For the text-containing cell, return its midpoint in [X, Y] coordinate format. 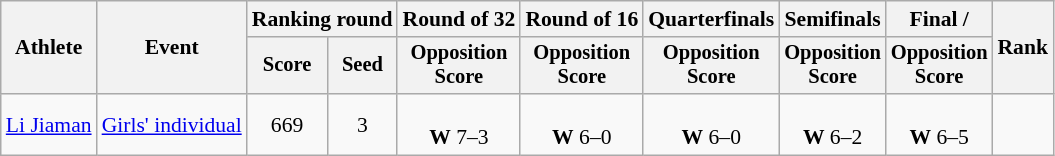
Final / [940, 19]
Rank [1022, 48]
Seed [362, 66]
W 6–5 [940, 124]
Girls' individual [172, 124]
Athlete [49, 48]
W 6–2 [832, 124]
3 [362, 124]
W 7–3 [458, 124]
Score [288, 66]
Round of 32 [458, 19]
Event [172, 48]
Li Jiaman [49, 124]
Round of 16 [582, 19]
Semifinals [832, 19]
669 [288, 124]
Quarterfinals [711, 19]
Ranking round [322, 19]
